Provide the [x, y] coordinate of the cell's center where the given text is located.  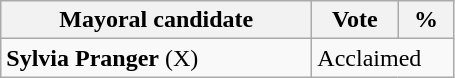
Acclaimed [383, 58]
Sylvia Pranger (X) [156, 58]
% [426, 20]
Mayoral candidate [156, 20]
Vote [355, 20]
